Provide the (x, y) coordinate of the cell's center where the given text is located.  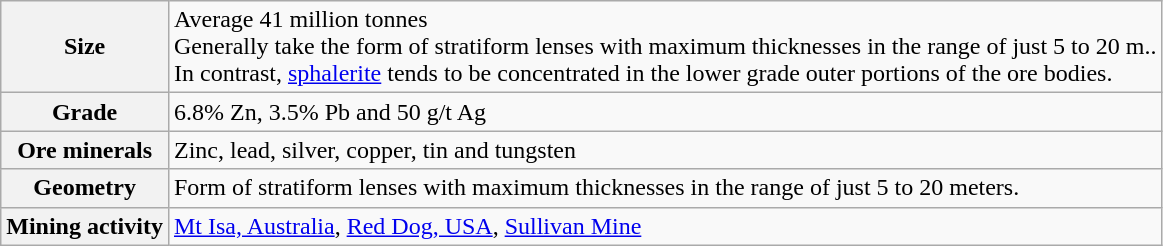
Mt Isa, Australia, Red Dog, USA, Sullivan Mine (665, 226)
Ore minerals (85, 150)
Grade (85, 112)
Size (85, 47)
Form of stratiform lenses with maximum thicknesses in the range of just 5 to 20 meters. (665, 188)
Zinc, lead, silver, copper, tin and tungsten (665, 150)
Mining activity (85, 226)
6.8% Zn, 3.5% Pb and 50 g/t Ag (665, 112)
Geometry (85, 188)
